Find where the given text appears and provide that cell's center as (X, Y) coordinate. 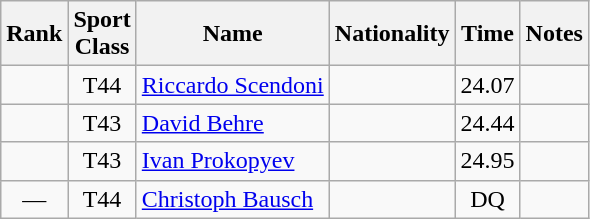
DQ (488, 199)
24.95 (488, 161)
Christoph Bausch (232, 199)
SportClass (102, 34)
Nationality (392, 34)
David Behre (232, 123)
Time (488, 34)
24.07 (488, 85)
Ivan Prokopyev (232, 161)
Riccardo Scendoni (232, 85)
— (34, 199)
Rank (34, 34)
Name (232, 34)
Notes (554, 34)
24.44 (488, 123)
